Locate the cell with the specified text and output its [x, y] center coordinate. 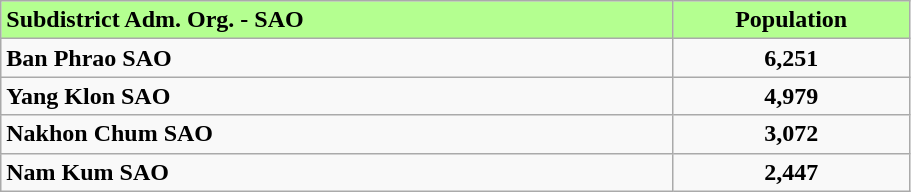
2,447 [791, 172]
Subdistrict Adm. Org. - SAO [337, 20]
Nakhon Chum SAO [337, 134]
6,251 [791, 58]
Nam Kum SAO [337, 172]
3,072 [791, 134]
Yang Klon SAO [337, 96]
4,979 [791, 96]
Population [791, 20]
Ban Phrao SAO [337, 58]
